Extract the (X, Y) coordinate from the center of the cell holding the provided text.  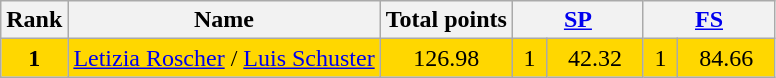
Name (224, 20)
42.32 (596, 58)
Letizia Roscher / Luis Schuster (224, 58)
84.66 (726, 58)
SP (578, 20)
126.98 (446, 58)
Rank (34, 20)
Total points (446, 20)
FS (708, 20)
